Scan for the cell matching the given text and deliver its (X, Y) coordinate at center. 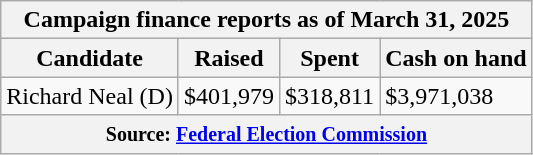
$401,979 (228, 96)
Raised (228, 58)
Candidate (90, 58)
Spent (329, 58)
Campaign finance reports as of March 31, 2025 (266, 20)
Cash on hand (456, 58)
Source: Federal Election Commission (266, 134)
Richard Neal (D) (90, 96)
$318,811 (329, 96)
$3,971,038 (456, 96)
